Find where the given text appears and provide that cell's center as [X, Y] coordinate. 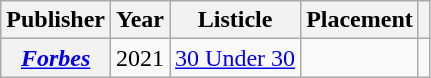
Forbes [56, 58]
Listicle [236, 20]
Publisher [56, 20]
30 Under 30 [236, 58]
Year [140, 20]
2021 [140, 58]
Placement [360, 20]
